Return the [X, Y] coordinate for the center point of the cell that contains the specified text.  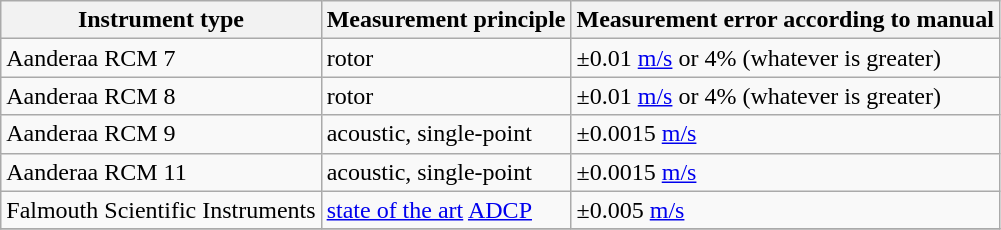
Aanderaa RCM 11 [161, 172]
Aanderaa RCM 8 [161, 96]
Measurement principle [446, 20]
Instrument type [161, 20]
Falmouth Scientific Instruments [161, 210]
Aanderaa RCM 7 [161, 58]
Aanderaa RCM 9 [161, 134]
±0.005 m/s [785, 210]
state of the art ADCP [446, 210]
Measurement error according to manual [785, 20]
